Pinpoint the cell where the given text exists, returning its (x, y) midpoint coordinate. 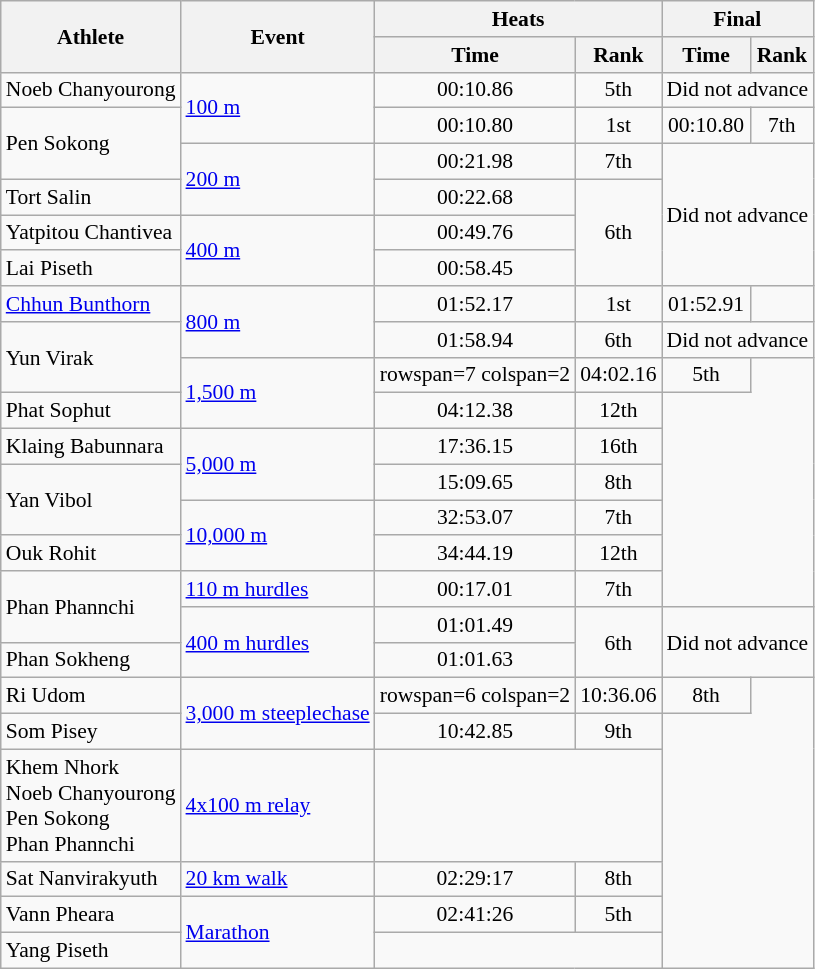
Yatpitou Chantivea (91, 233)
02:41:26 (476, 915)
10:42.85 (476, 732)
01:01.63 (476, 660)
00:49.76 (476, 233)
02:29:17 (476, 879)
00:22.68 (476, 197)
Pen Sokong (91, 144)
10,000 m (278, 536)
rowspan=6 colspan=2 (476, 696)
Phat Sophut (91, 411)
Athlete (91, 36)
Heats (518, 19)
Marathon (278, 932)
15:09.65 (476, 482)
01:01.49 (476, 625)
04:12.38 (476, 411)
3,000 m steeplechase (278, 714)
04:02.16 (618, 375)
Noeb Chanyourong (91, 90)
Vann Pheara (91, 915)
100 m (278, 108)
400 m hurdles (278, 642)
01:52.91 (706, 304)
16th (618, 447)
5,000 m (278, 464)
00:21.98 (476, 162)
200 m (278, 180)
9th (618, 732)
10:36.06 (618, 696)
Tort Salin (91, 197)
110 m hurdles (278, 589)
01:52.17 (476, 304)
Lai Piseth (91, 269)
Khem NhorkNoeb ChanyourongPen SokongPhan Phannchi (91, 805)
800 m (278, 322)
Phan Phannchi (91, 606)
rowspan=7 colspan=2 (476, 375)
Final (738, 19)
01:58.94 (476, 340)
Yan Vibol (91, 500)
17:36.15 (476, 447)
Phan Sokheng (91, 660)
34:44.19 (476, 554)
Chhun Bunthorn (91, 304)
Klaing Babunnara (91, 447)
Ouk Rohit (91, 554)
Yang Piseth (91, 951)
Yun Virak (91, 358)
Som Pisey (91, 732)
Sat Nanvirakyuth (91, 879)
400 m (278, 250)
20 km walk (278, 879)
4x100 m relay (278, 805)
Ri Udom (91, 696)
1,500 m (278, 392)
32:53.07 (476, 518)
00:17.01 (476, 589)
00:10.86 (476, 90)
00:58.45 (476, 269)
Event (278, 36)
